Detect which cell encompasses the target text, then output its [x, y] center coordinate. 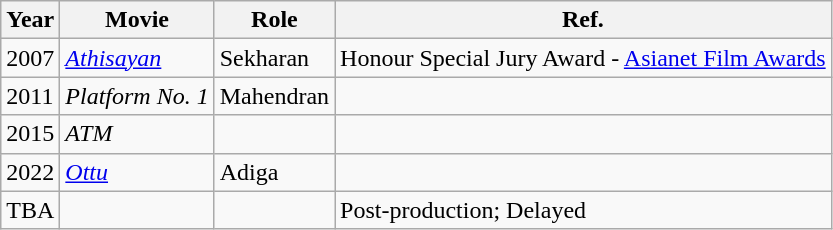
ATM [137, 134]
Movie [137, 20]
Sekharan [274, 58]
Athisayan [137, 58]
2022 [30, 172]
TBA [30, 210]
Post-production; Delayed [584, 210]
Platform No. 1 [137, 96]
2011 [30, 96]
Adiga [274, 172]
Year [30, 20]
2007 [30, 58]
Ref. [584, 20]
Ottu [137, 172]
Mahendran [274, 96]
2015 [30, 134]
Honour Special Jury Award - Asianet Film Awards [584, 58]
Role [274, 20]
